Determine the (X, Y) coordinate at the center of the cell enclosing the given text.  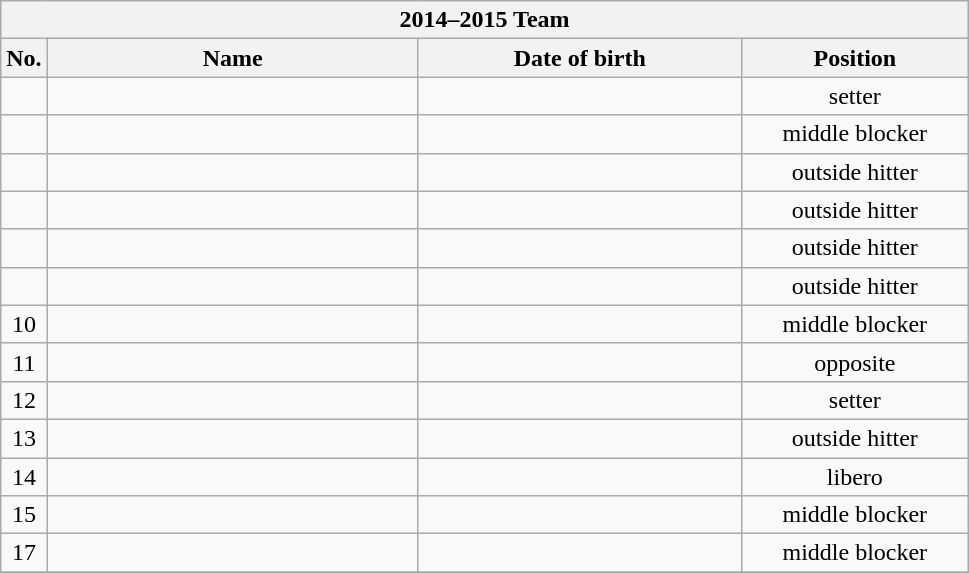
12 (24, 400)
10 (24, 324)
17 (24, 553)
No. (24, 58)
opposite (854, 362)
Date of birth (580, 58)
libero (854, 477)
15 (24, 515)
Position (854, 58)
13 (24, 438)
Name (232, 58)
11 (24, 362)
14 (24, 477)
2014–2015 Team (485, 20)
